For the text-containing cell, return its midpoint in [X, Y] coordinate format. 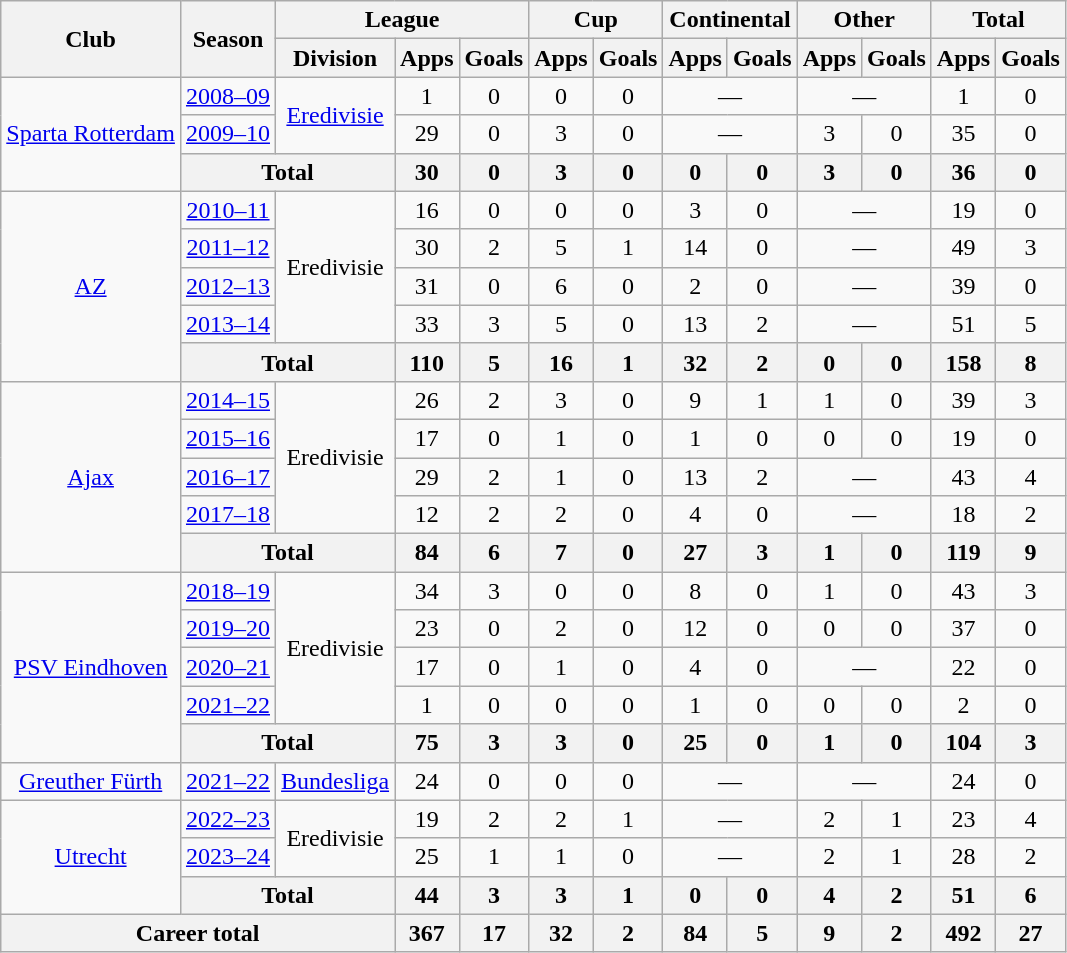
18 [963, 515]
2019–20 [228, 629]
2022–23 [228, 819]
Sparta Rotterdam [91, 134]
2009–10 [228, 134]
2012–13 [228, 286]
7 [561, 553]
110 [427, 362]
104 [963, 743]
33 [427, 324]
119 [963, 553]
2008–09 [228, 96]
Utrecht [91, 857]
PSV Eindhoven [91, 667]
Greuther Fürth [91, 781]
2017–18 [228, 515]
Career total [198, 933]
AZ [91, 286]
28 [963, 857]
Continental [730, 20]
2015–16 [228, 438]
Other [864, 20]
37 [963, 629]
2023–24 [228, 857]
2016–17 [228, 477]
Ajax [91, 476]
158 [963, 362]
2020–21 [228, 667]
31 [427, 286]
2018–19 [228, 591]
Season [228, 39]
Cup [596, 20]
367 [427, 933]
2014–15 [228, 400]
26 [427, 400]
2013–14 [228, 324]
34 [427, 591]
22 [963, 667]
44 [427, 895]
14 [695, 248]
Bundesliga [336, 781]
Club [91, 39]
Division [336, 58]
League [402, 20]
2011–12 [228, 248]
35 [963, 134]
2010–11 [228, 210]
492 [963, 933]
49 [963, 248]
75 [427, 743]
36 [963, 172]
